Extract the [X, Y] coordinate from the center of the cell holding the provided text.  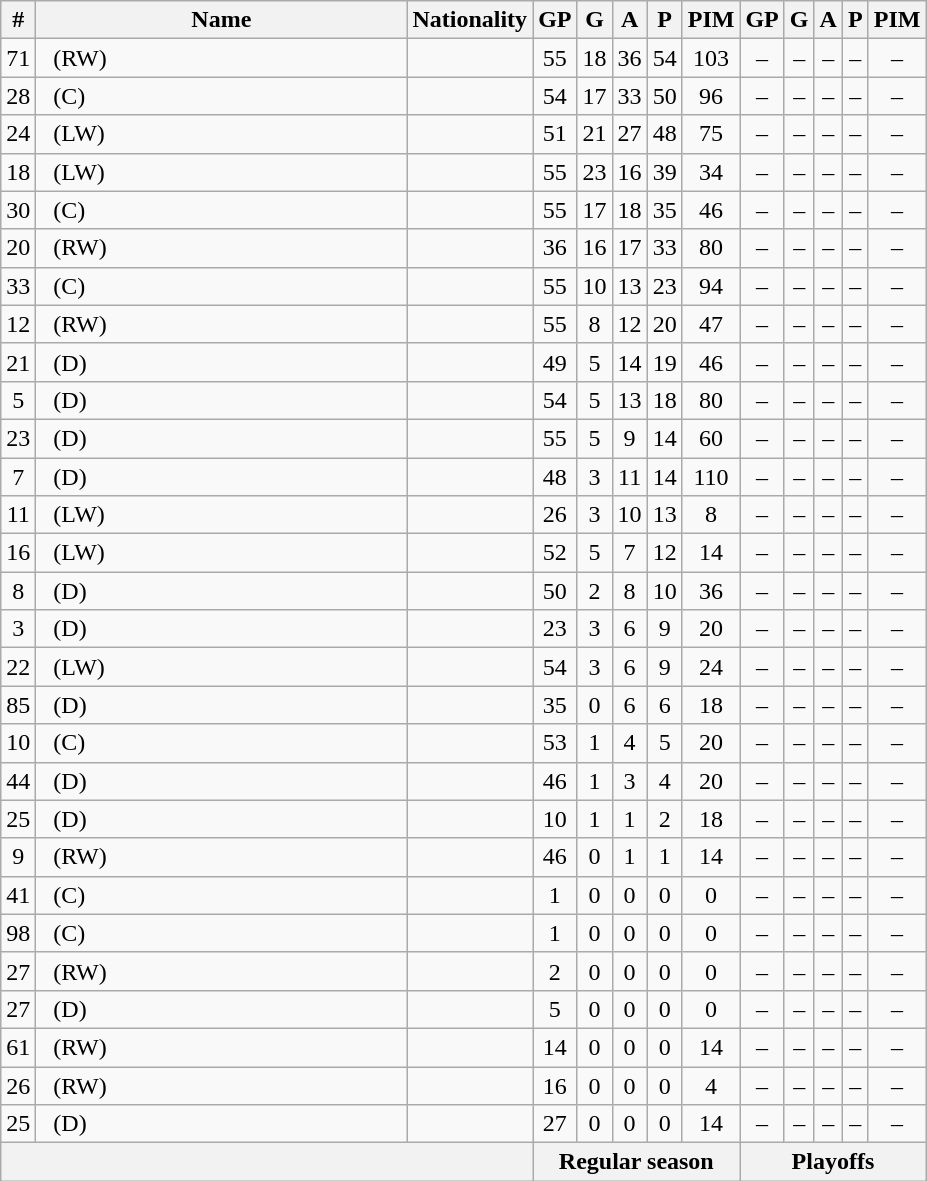
28 [18, 96]
94 [711, 286]
Playoffs [833, 1162]
19 [664, 362]
51 [555, 134]
Regular season [636, 1162]
61 [18, 1047]
75 [711, 134]
110 [711, 477]
49 [555, 362]
44 [18, 781]
# [18, 20]
85 [18, 705]
41 [18, 895]
53 [555, 743]
98 [18, 933]
Name [222, 20]
96 [711, 96]
47 [711, 324]
52 [555, 553]
60 [711, 438]
103 [711, 58]
Nationality [470, 20]
22 [18, 667]
34 [711, 172]
71 [18, 58]
39 [664, 172]
30 [18, 210]
